Detect which cell encompasses the target text, then output its (x, y) center coordinate. 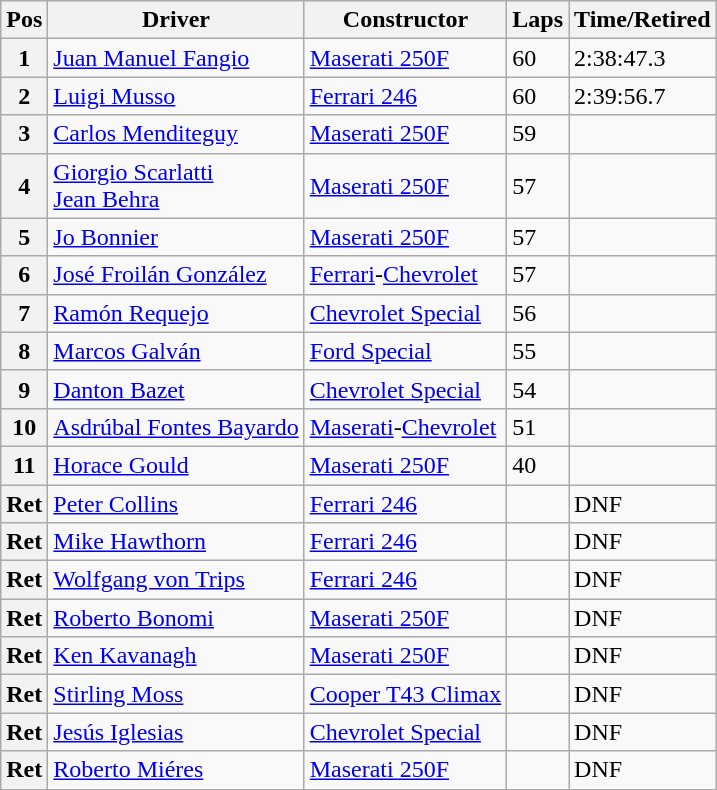
Roberto Bonomi (176, 618)
9 (24, 389)
Horace Gould (176, 465)
59 (538, 134)
3 (24, 134)
51 (538, 427)
Marcos Galván (176, 351)
56 (538, 313)
6 (24, 275)
Driver (176, 20)
10 (24, 427)
Jesús Iglesias (176, 732)
Carlos Menditeguy (176, 134)
55 (538, 351)
Time/Retired (642, 20)
7 (24, 313)
Peter Collins (176, 503)
1 (24, 58)
Jo Bonnier (176, 237)
4 (24, 186)
Maserati-Chevrolet (406, 427)
Ramón Requejo (176, 313)
54 (538, 389)
Ferrari-Chevrolet (406, 275)
Pos (24, 20)
Cooper T43 Climax (406, 694)
2:38:47.3 (642, 58)
2:39:56.7 (642, 96)
Luigi Musso (176, 96)
Giorgio Scarlatti Jean Behra (176, 186)
Juan Manuel Fangio (176, 58)
José Froilán González (176, 275)
Ken Kavanagh (176, 656)
2 (24, 96)
Danton Bazet (176, 389)
Mike Hawthorn (176, 542)
5 (24, 237)
Constructor (406, 20)
8 (24, 351)
Roberto Miéres (176, 770)
40 (538, 465)
11 (24, 465)
Wolfgang von Trips (176, 580)
Laps (538, 20)
Ford Special (406, 351)
Asdrúbal Fontes Bayardo (176, 427)
Stirling Moss (176, 694)
